Return [X, Y] of the center of cell containing provided text 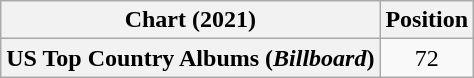
US Top Country Albums (Billboard) [190, 58]
Chart (2021) [190, 20]
Position [427, 20]
72 [427, 58]
